Detect which cell encompasses the target text, then output its [x, y] center coordinate. 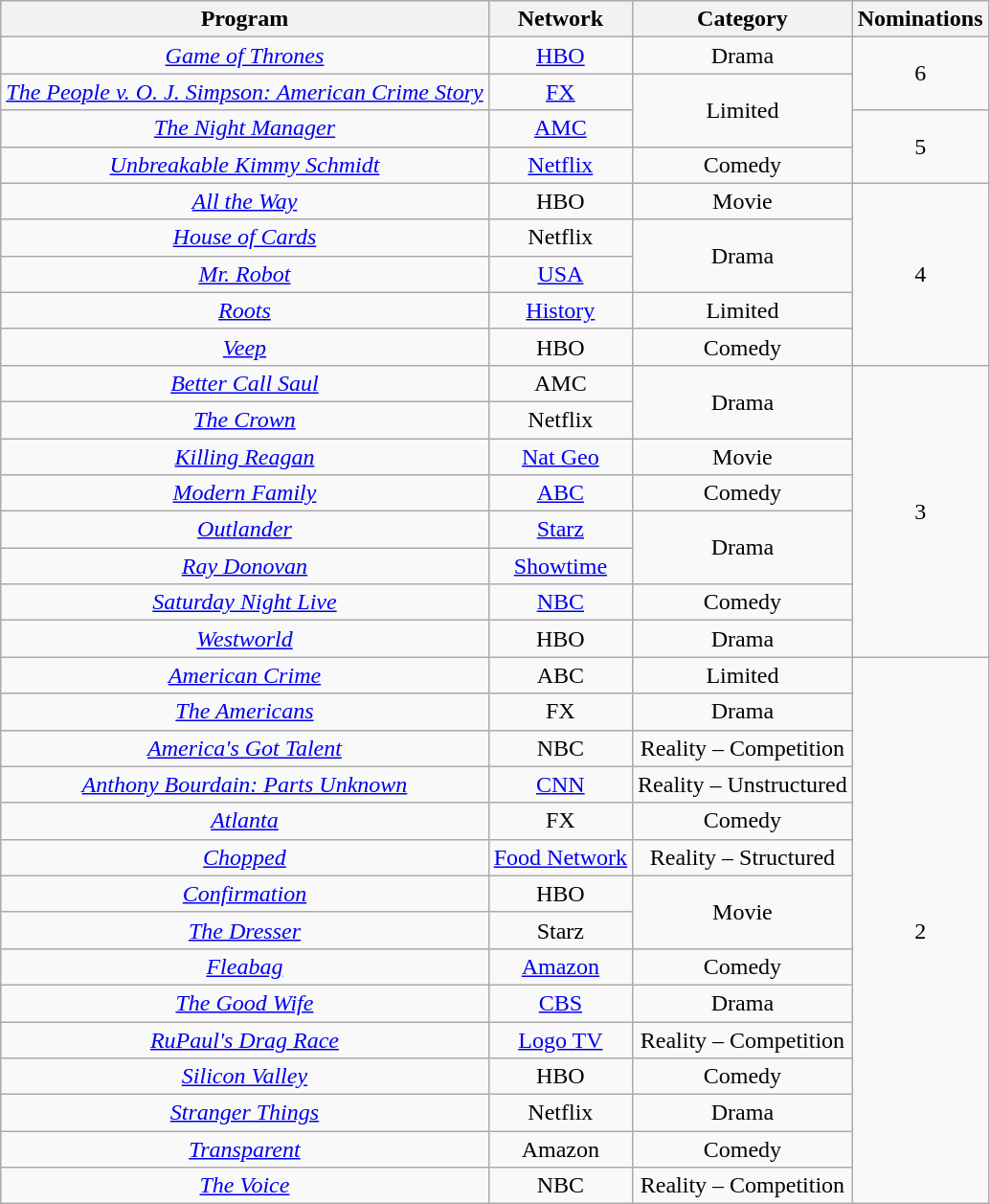
USA [560, 274]
The Good Wife [245, 1003]
The People v. O. J. Simpson: American Crime Story [245, 92]
Category [743, 19]
CBS [560, 1003]
The Crown [245, 420]
Outlander [245, 530]
Westworld [245, 639]
America's Got Talent [245, 748]
Network [560, 19]
Food Network [560, 857]
Confirmation [245, 894]
Atlanta [245, 821]
Silicon Valley [245, 1077]
RuPaul's Drag Race [245, 1039]
Game of Thrones [245, 56]
The Americans [245, 712]
Stranger Things [245, 1113]
Ray Donovan [245, 566]
Showtime [560, 566]
The Dresser [245, 930]
Chopped [245, 857]
The Voice [245, 1186]
The Night Manager [245, 128]
Reality – Structured [743, 857]
3 [920, 511]
Modern Family [245, 493]
History [560, 310]
6 [920, 74]
Fleabag [245, 966]
American Crime [245, 675]
All the Way [245, 201]
CNN [560, 784]
Better Call Saul [245, 383]
Reality – Unstructured [743, 784]
Roots [245, 310]
5 [920, 147]
2 [920, 931]
Nat Geo [560, 457]
Unbreakable Kimmy Schmidt [245, 165]
Logo TV [560, 1039]
Transparent [245, 1149]
Program [245, 19]
Saturday Night Live [245, 602]
Mr. Robot [245, 274]
Anthony Bourdain: Parts Unknown [245, 784]
Veep [245, 347]
House of Cards [245, 238]
4 [920, 274]
Killing Reagan [245, 457]
Nominations [920, 19]
